Return (X, Y) of the center of cell containing provided text 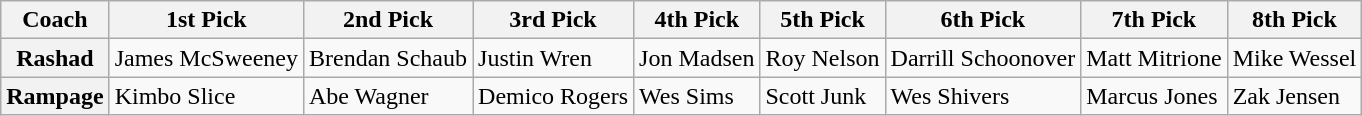
Jon Madsen (697, 58)
Roy Nelson (822, 58)
2nd Pick (388, 20)
Matt Mitrione (1154, 58)
Brendan Schaub (388, 58)
Rampage (55, 96)
Zak Jensen (1294, 96)
Justin Wren (554, 58)
5th Pick (822, 20)
Scott Junk (822, 96)
Rashad (55, 58)
1st Pick (206, 20)
6th Pick (983, 20)
Darrill Schoonover (983, 58)
4th Pick (697, 20)
3rd Pick (554, 20)
Abe Wagner (388, 96)
Demico Rogers (554, 96)
Coach (55, 20)
Mike Wessel (1294, 58)
James McSweeney (206, 58)
Wes Shivers (983, 96)
Kimbo Slice (206, 96)
8th Pick (1294, 20)
Wes Sims (697, 96)
Marcus Jones (1154, 96)
7th Pick (1154, 20)
